Detect which cell encompasses the target text, then output its (X, Y) center coordinate. 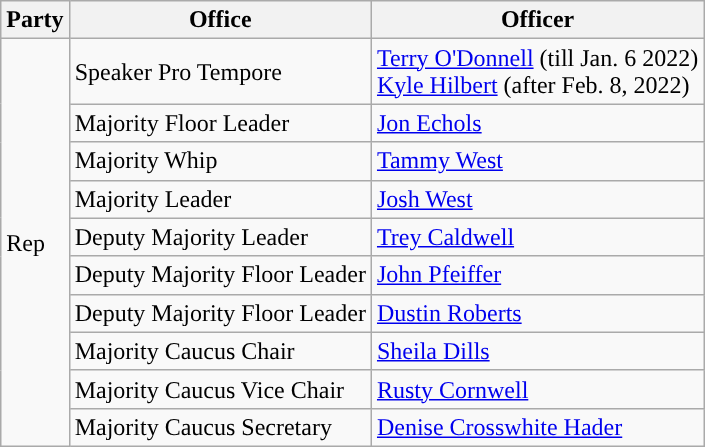
Deputy Majority Leader (220, 237)
Majority Whip (220, 161)
Office (220, 20)
Sheila Dills (537, 351)
Josh West (537, 199)
Dustin Roberts (537, 313)
Majority Caucus Vice Chair (220, 389)
Rep (35, 243)
Speaker Pro Tempore (220, 72)
Majority Caucus Chair (220, 351)
Majority Caucus Secretary (220, 427)
Terry O'Donnell (till Jan. 6 2022) Kyle Hilbert (after Feb. 8, 2022) (537, 72)
Majority Floor Leader (220, 123)
Party (35, 20)
Tammy West (537, 161)
Denise Crosswhite Hader (537, 427)
Officer (537, 20)
John Pfeiffer (537, 275)
Trey Caldwell (537, 237)
Rusty Cornwell (537, 389)
Jon Echols (537, 123)
Majority Leader (220, 199)
